Output the [x, y] coordinate of the center of the cell containing the given text.  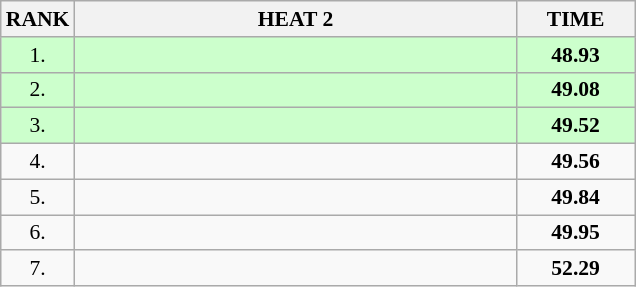
5. [38, 197]
49.84 [576, 197]
7. [38, 269]
4. [38, 162]
2. [38, 90]
49.56 [576, 162]
3. [38, 126]
6. [38, 233]
52.29 [576, 269]
1. [38, 55]
49.08 [576, 90]
TIME [576, 19]
49.95 [576, 233]
49.52 [576, 126]
RANK [38, 19]
48.93 [576, 55]
HEAT 2 [295, 19]
